Return the (X, Y) coordinate for the center point of the cell that contains the specified text.  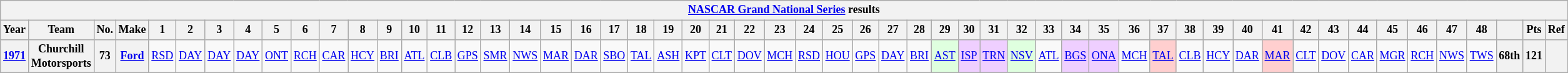
Make (132, 30)
13 (495, 30)
Team (61, 30)
Pts (1534, 30)
4 (248, 30)
43 (1334, 30)
31 (994, 30)
46 (1422, 30)
27 (893, 30)
23 (780, 30)
28 (920, 30)
17 (614, 30)
39 (1219, 30)
KPT (696, 56)
22 (749, 30)
36 (1134, 30)
AST (945, 56)
ONA (1104, 56)
38 (1190, 30)
1971 (15, 56)
NSV (1021, 56)
47 (1452, 30)
Ref (1556, 30)
33 (1049, 30)
ISP (969, 56)
37 (1163, 30)
TWS (1481, 56)
121 (1534, 56)
44 (1363, 30)
26 (866, 30)
10 (414, 30)
42 (1306, 30)
15 (556, 30)
SBO (614, 56)
Ford (132, 56)
1 (162, 30)
41 (1277, 30)
8 (362, 30)
14 (525, 30)
20 (696, 30)
18 (641, 30)
6 (305, 30)
34 (1076, 30)
5 (277, 30)
NASCAR Grand National Series results (784, 10)
35 (1104, 30)
45 (1392, 30)
30 (969, 30)
16 (586, 30)
40 (1247, 30)
68th (1510, 56)
7 (334, 30)
3 (219, 30)
25 (837, 30)
Year (15, 30)
11 (441, 30)
ASH (669, 56)
ONT (277, 56)
32 (1021, 30)
TRN (994, 56)
HOU (837, 56)
12 (468, 30)
73 (105, 56)
No. (105, 30)
2 (191, 30)
29 (945, 30)
19 (669, 30)
24 (809, 30)
21 (721, 30)
9 (389, 30)
SMR (495, 56)
Churchill Motorsports (61, 56)
BGS (1076, 56)
48 (1481, 30)
MGR (1392, 56)
